Provide the (x, y) coordinate of the cell's center where the given text is located.  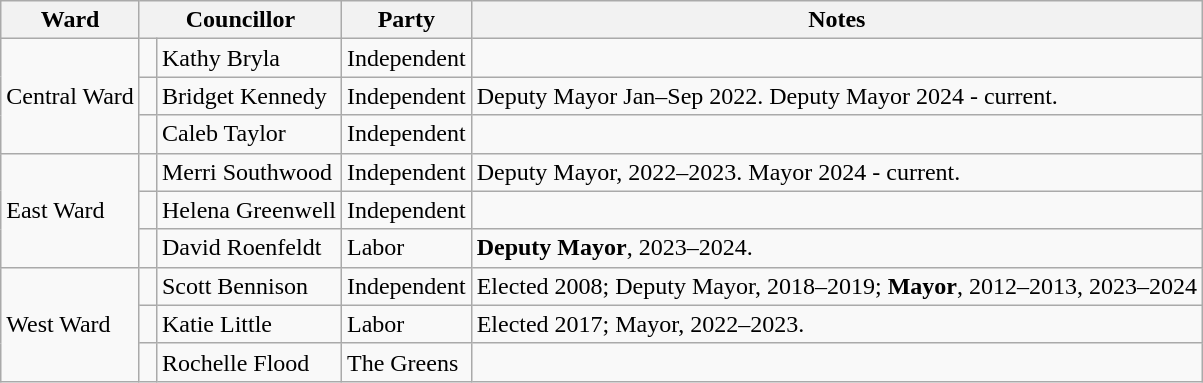
Elected 2008; Deputy Mayor, 2018–2019; Mayor, 2012–2013, 2023–2024 (836, 286)
Deputy Mayor, 2023–2024. (836, 248)
Central Ward (70, 96)
Deputy Mayor Jan–Sep 2022. Deputy Mayor 2024 - current. (836, 96)
Notes (836, 20)
Rochelle Flood (248, 362)
Party (406, 20)
Bridget Kennedy (248, 96)
Scott Bennison (248, 286)
Merri Southwood (248, 172)
Elected 2017; Mayor, 2022–2023. (836, 324)
Kathy Bryla (248, 58)
The Greens (406, 362)
Deputy Mayor, 2022–2023. Mayor 2024 - current. (836, 172)
West Ward (70, 324)
Caleb Taylor (248, 134)
Helena Greenwell (248, 210)
Katie Little (248, 324)
Councillor (240, 20)
East Ward (70, 210)
Ward (70, 20)
David Roenfeldt (248, 248)
